From the cell containing the given text, extract its center point as (X, Y) coordinate. 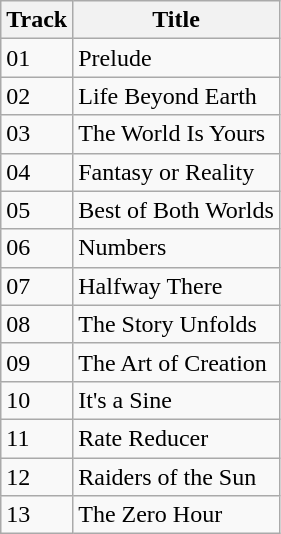
Title (176, 20)
The World Is Yours (176, 134)
09 (37, 362)
07 (37, 286)
03 (37, 134)
Rate Reducer (176, 438)
The Art of Creation (176, 362)
01 (37, 58)
02 (37, 96)
13 (37, 515)
12 (37, 477)
Halfway There (176, 286)
The Story Unfolds (176, 324)
11 (37, 438)
Best of Both Worlds (176, 210)
04 (37, 172)
The Zero Hour (176, 515)
Life Beyond Earth (176, 96)
10 (37, 400)
06 (37, 248)
Numbers (176, 248)
It's a Sine (176, 400)
05 (37, 210)
Track (37, 20)
Fantasy or Reality (176, 172)
Prelude (176, 58)
Raiders of the Sun (176, 477)
08 (37, 324)
